Capture the cell that displays the provided text and extract its (X, Y) central coordinate. 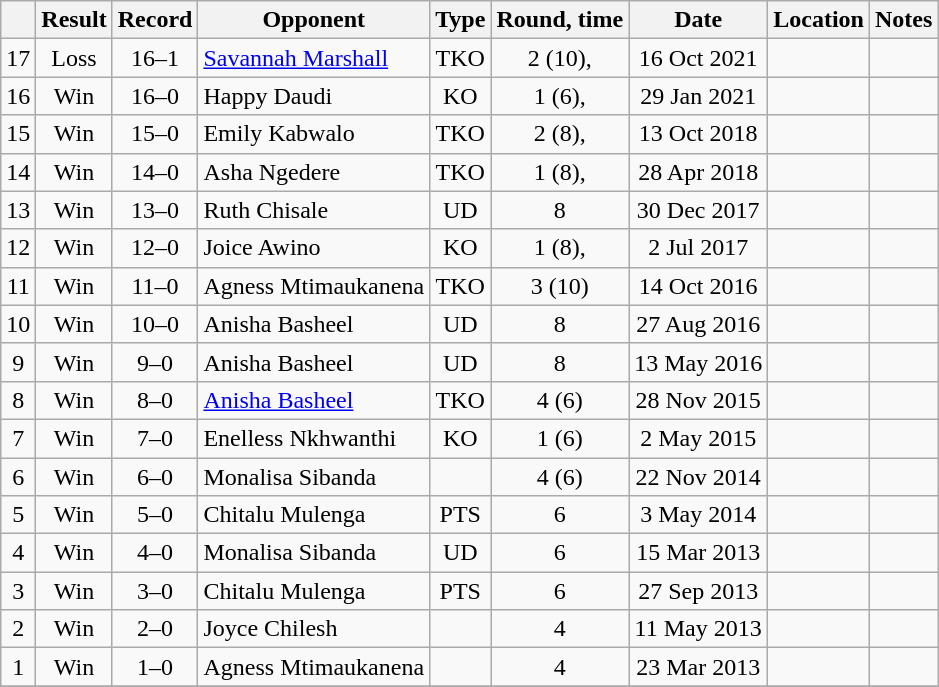
27 Sep 2013 (698, 591)
Result (74, 20)
13 May 2016 (698, 362)
3 May 2014 (698, 515)
28 Apr 2018 (698, 172)
14 Oct 2016 (698, 286)
9 (18, 362)
15 (18, 134)
3 (18, 591)
3 (10) (560, 286)
2 Jul 2017 (698, 248)
11 (18, 286)
2 May 2015 (698, 438)
16–0 (155, 96)
14 (18, 172)
2 (10), (560, 58)
22 Nov 2014 (698, 477)
5 (18, 515)
16 (18, 96)
1–0 (155, 667)
1 (6), (560, 96)
Date (698, 20)
5–0 (155, 515)
13 Oct 2018 (698, 134)
Ruth Chisale (314, 210)
27 Aug 2016 (698, 324)
11–0 (155, 286)
Loss (74, 58)
4–0 (155, 553)
1 (18, 667)
12–0 (155, 248)
Record (155, 20)
Asha Ngedere (314, 172)
Round, time (560, 20)
17 (18, 58)
14–0 (155, 172)
Enelless Nkhwanthi (314, 438)
30 Dec 2017 (698, 210)
10 (18, 324)
13 (18, 210)
23 Mar 2013 (698, 667)
Savannah Marshall (314, 58)
3–0 (155, 591)
Type (460, 20)
8–0 (155, 400)
7 (18, 438)
2 (8), (560, 134)
16 Oct 2021 (698, 58)
1 (6) (560, 438)
2–0 (155, 629)
Joice Awino (314, 248)
10–0 (155, 324)
11 May 2013 (698, 629)
13–0 (155, 210)
16–1 (155, 58)
7–0 (155, 438)
Joyce Chilesh (314, 629)
12 (18, 248)
Location (819, 20)
6–0 (155, 477)
15–0 (155, 134)
15 Mar 2013 (698, 553)
Opponent (314, 20)
Notes (903, 20)
29 Jan 2021 (698, 96)
Happy Daudi (314, 96)
2 (18, 629)
28 Nov 2015 (698, 400)
Emily Kabwalo (314, 134)
9–0 (155, 362)
